Extract the [x, y] coordinate from the center of the cell holding the provided text.  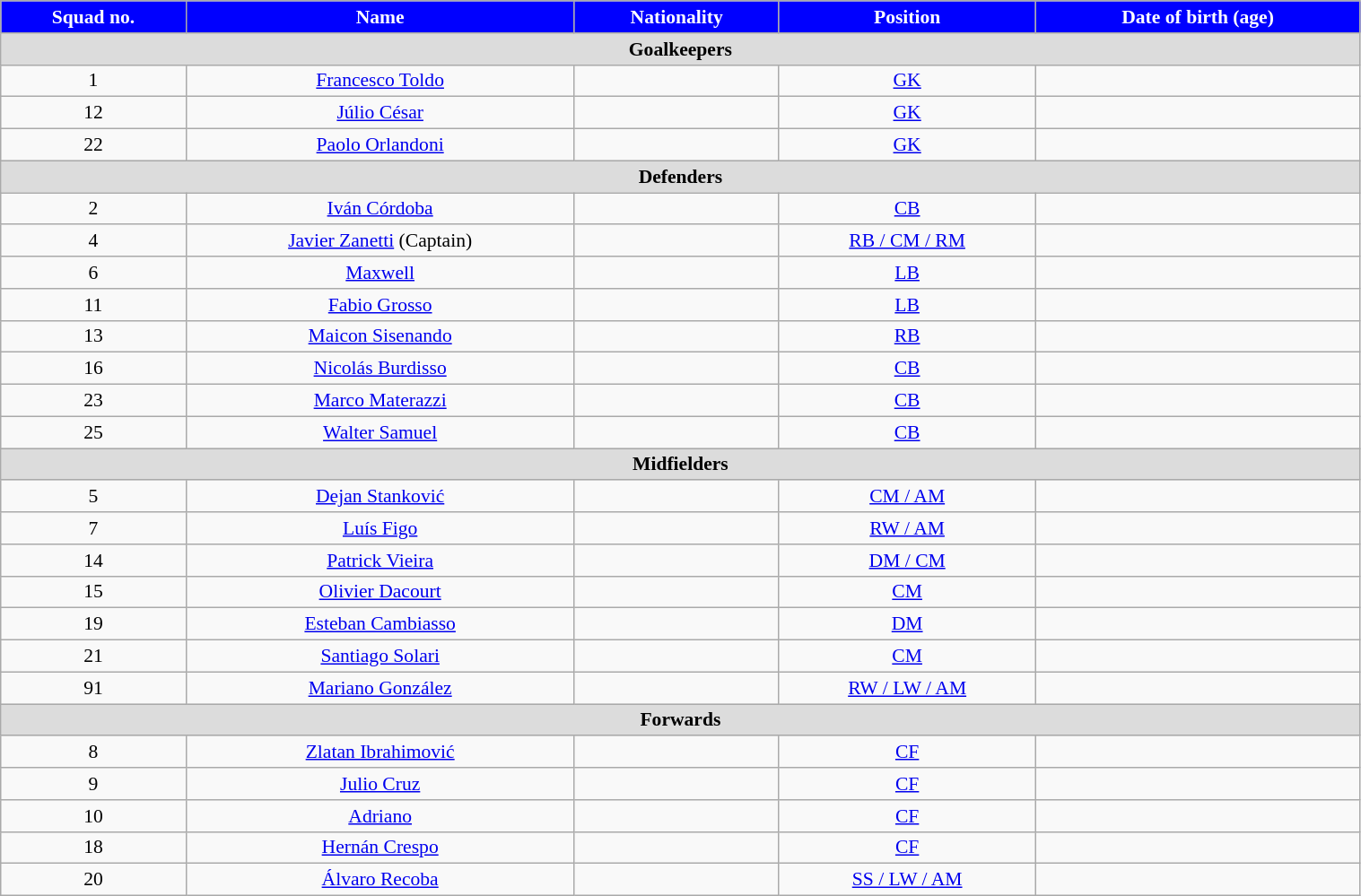
Defenders [680, 177]
Zlatan Ibrahimović [380, 752]
Hernán Crespo [380, 848]
CM / AM [907, 497]
SS / LW / AM [907, 880]
Esteban Cambiasso [380, 624]
Javier Zanetti (Captain) [380, 241]
Position [907, 17]
Forwards [680, 720]
RW / LW / AM [907, 688]
13 [93, 336]
RB [907, 336]
Iván Córdoba [380, 209]
Nationality [676, 17]
23 [93, 401]
Walter Samuel [380, 432]
Mariano González [380, 688]
21 [93, 657]
DM / CM [907, 561]
2 [93, 209]
Adriano [380, 816]
DM [907, 624]
Patrick Vieira [380, 561]
Julio Cruz [380, 784]
Fabio Grosso [380, 305]
Midfielders [680, 465]
Santiago Solari [380, 657]
Date of birth (age) [1198, 17]
91 [93, 688]
4 [93, 241]
Júlio César [380, 113]
Goalkeepers [680, 49]
19 [93, 624]
Francesco Toldo [380, 81]
10 [93, 816]
Dejan Stanković [380, 497]
9 [93, 784]
Maxwell [380, 273]
20 [93, 880]
Nicolás Burdisso [380, 369]
RB / CM / RM [907, 241]
12 [93, 113]
Name [380, 17]
8 [93, 752]
18 [93, 848]
5 [93, 497]
22 [93, 145]
15 [93, 592]
Olivier Dacourt [380, 592]
6 [93, 273]
7 [93, 528]
25 [93, 432]
11 [93, 305]
Marco Materazzi [380, 401]
Maicon Sisenando [380, 336]
16 [93, 369]
Squad no. [93, 17]
RW / AM [907, 528]
Paolo Orlandoni [380, 145]
Luís Figo [380, 528]
Álvaro Recoba [380, 880]
14 [93, 561]
1 [93, 81]
